For the text-containing cell, return its midpoint in (X, Y) coordinate format. 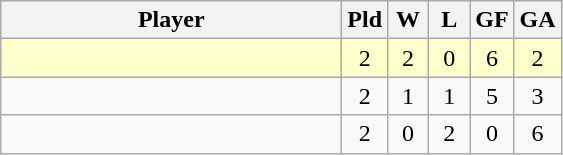
L (450, 20)
GF (492, 20)
3 (538, 96)
GA (538, 20)
W (408, 20)
5 (492, 96)
Player (172, 20)
Pld (365, 20)
